From the cell containing the given text, extract its center point as [x, y] coordinate. 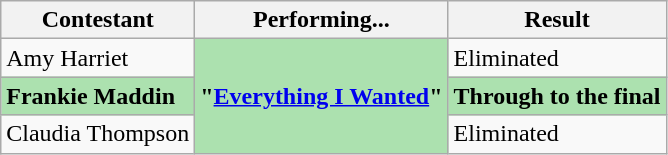
Claudia Thompson [98, 134]
"Everything I Wanted" [322, 96]
Frankie Maddin [98, 96]
Amy Harriet [98, 58]
Result [557, 20]
Through to the final [557, 96]
Contestant [98, 20]
Performing... [322, 20]
